Detect which cell encompasses the target text, then output its (x, y) center coordinate. 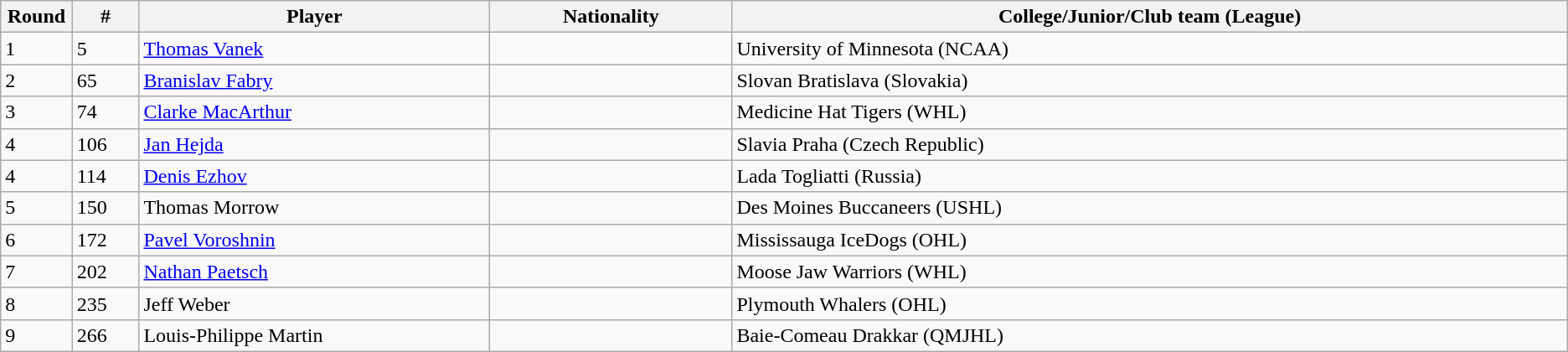
Plymouth Whalers (OHL) (1149, 303)
106 (106, 144)
Thomas Morrow (315, 208)
Round (37, 17)
Nationality (611, 17)
Denis Ezhov (315, 176)
65 (106, 80)
Louis-Philippe Martin (315, 335)
8 (37, 303)
9 (37, 335)
150 (106, 208)
Nathan Paetsch (315, 272)
Slavia Praha (Czech Republic) (1149, 144)
172 (106, 240)
Thomas Vanek (315, 49)
3 (37, 112)
Slovan Bratislava (Slovakia) (1149, 80)
7 (37, 272)
114 (106, 176)
Clarke MacArthur (315, 112)
Baie-Comeau Drakkar (QMJHL) (1149, 335)
Pavel Voroshnin (315, 240)
Lada Togliatti (Russia) (1149, 176)
74 (106, 112)
# (106, 17)
202 (106, 272)
2 (37, 80)
266 (106, 335)
Jan Hejda (315, 144)
Branislav Fabry (315, 80)
235 (106, 303)
Mississauga IceDogs (OHL) (1149, 240)
6 (37, 240)
Des Moines Buccaneers (USHL) (1149, 208)
College/Junior/Club team (League) (1149, 17)
1 (37, 49)
University of Minnesota (NCAA) (1149, 49)
Player (315, 17)
Jeff Weber (315, 303)
Medicine Hat Tigers (WHL) (1149, 112)
Moose Jaw Warriors (WHL) (1149, 272)
